Extract the (X, Y) coordinate from the center of the cell holding the provided text.  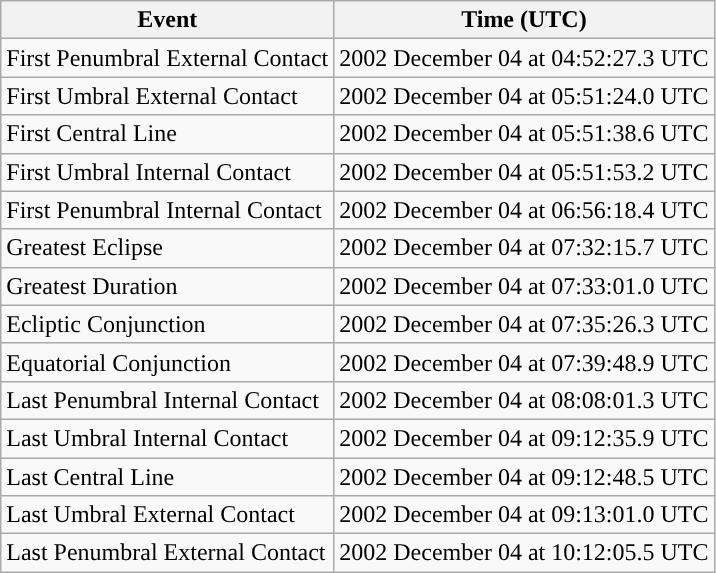
2002 December 04 at 07:35:26.3 UTC (524, 324)
Last Penumbral Internal Contact (168, 400)
2002 December 04 at 07:33:01.0 UTC (524, 286)
2002 December 04 at 09:13:01.0 UTC (524, 515)
First Penumbral External Contact (168, 58)
First Umbral Internal Contact (168, 172)
2002 December 04 at 10:12:05.5 UTC (524, 553)
Last Central Line (168, 477)
Last Umbral External Contact (168, 515)
First Penumbral Internal Contact (168, 210)
2002 December 04 at 05:51:24.0 UTC (524, 96)
Event (168, 20)
First Umbral External Contact (168, 96)
Ecliptic Conjunction (168, 324)
Equatorial Conjunction (168, 362)
2002 December 04 at 09:12:35.9 UTC (524, 438)
2002 December 04 at 07:39:48.9 UTC (524, 362)
2002 December 04 at 05:51:38.6 UTC (524, 134)
2002 December 04 at 09:12:48.5 UTC (524, 477)
Last Penumbral External Contact (168, 553)
2002 December 04 at 08:08:01.3 UTC (524, 400)
2002 December 04 at 04:52:27.3 UTC (524, 58)
Greatest Duration (168, 286)
Last Umbral Internal Contact (168, 438)
Greatest Eclipse (168, 248)
2002 December 04 at 07:32:15.7 UTC (524, 248)
2002 December 04 at 05:51:53.2 UTC (524, 172)
Time (UTC) (524, 20)
2002 December 04 at 06:56:18.4 UTC (524, 210)
First Central Line (168, 134)
